Provide the (X, Y) coordinate of the cell's center where the given text is located.  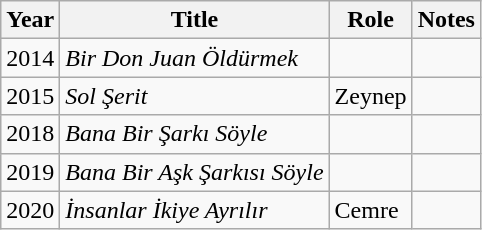
2020 (30, 210)
Bana Bir Şarkı Söyle (194, 134)
Year (30, 20)
İnsanlar İkiye Ayrılır (194, 210)
2014 (30, 58)
Cemre (370, 210)
Title (194, 20)
Notes (446, 20)
Bir Don Juan Öldürmek (194, 58)
2019 (30, 172)
Bana Bir Aşk Şarkısı Söyle (194, 172)
2018 (30, 134)
Role (370, 20)
2015 (30, 96)
Zeynep (370, 96)
Sol Şerit (194, 96)
